Pinpoint the cell where the given text exists, returning its [x, y] midpoint coordinate. 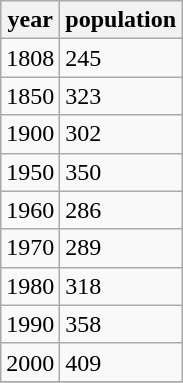
1990 [30, 324]
1970 [30, 248]
1808 [30, 58]
245 [121, 58]
1960 [30, 210]
289 [121, 248]
2000 [30, 362]
1950 [30, 172]
323 [121, 96]
286 [121, 210]
409 [121, 362]
population [121, 20]
302 [121, 134]
year [30, 20]
1980 [30, 286]
1900 [30, 134]
358 [121, 324]
318 [121, 286]
350 [121, 172]
1850 [30, 96]
